Provide the (X, Y) coordinate of the cell's center where the given text is located.  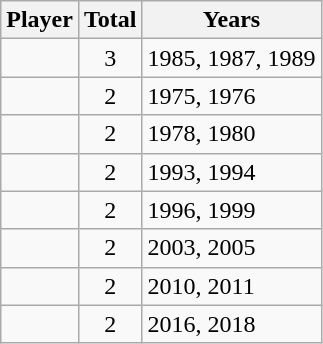
1978, 1980 (232, 134)
2003, 2005 (232, 248)
Total (110, 20)
Player (40, 20)
2010, 2011 (232, 286)
3 (110, 58)
2016, 2018 (232, 324)
1975, 1976 (232, 96)
Years (232, 20)
1996, 1999 (232, 210)
1993, 1994 (232, 172)
1985, 1987, 1989 (232, 58)
